Search for the cell housing the specified text and yield its [X, Y] center coordinate. 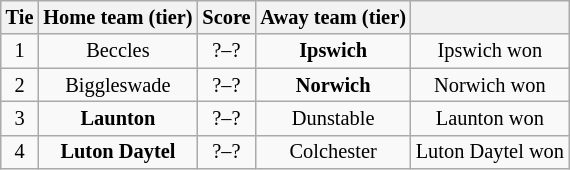
Norwich [332, 85]
Norwich won [490, 85]
4 [20, 152]
Score [226, 17]
2 [20, 85]
Launton won [490, 118]
Colchester [332, 152]
Away team (tier) [332, 17]
Biggleswade [118, 85]
Home team (tier) [118, 17]
Tie [20, 17]
Launton [118, 118]
Ipswich won [490, 51]
1 [20, 51]
Beccles [118, 51]
Luton Daytel [118, 152]
3 [20, 118]
Ipswich [332, 51]
Dunstable [332, 118]
Luton Daytel won [490, 152]
